Return the (x, y) coordinate for the center point of the cell that contains the specified text.  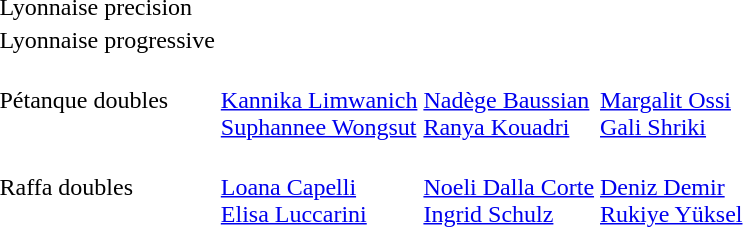
Nadège BaussianRanya Kouadri (509, 100)
Kannika LimwanichSuphannee Wongsut (319, 100)
